From the cell containing the given text, extract its center point as (X, Y) coordinate. 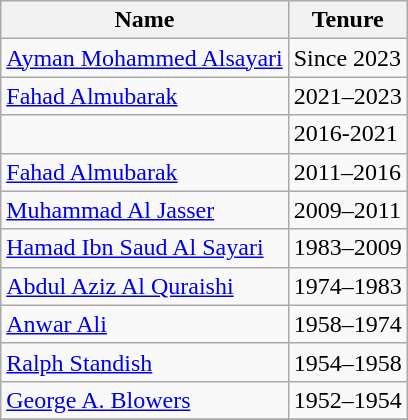
2016-2021 (348, 134)
Anwar Ali (144, 324)
1974–1983 (348, 286)
Name (144, 20)
Hamad Ibn Saud Al Sayari (144, 248)
Muhammad Al Jasser (144, 210)
1952–1954 (348, 400)
2021–2023 (348, 96)
Since 2023 (348, 58)
1954–1958 (348, 362)
Ralph Standish (144, 362)
Abdul Aziz Al Quraishi (144, 286)
1983–2009 (348, 248)
2009–2011 (348, 210)
1958–1974 (348, 324)
George A. Blowers (144, 400)
2011–2016 (348, 172)
Ayman Mohammed Alsayari (144, 58)
Tenure (348, 20)
